Return [x, y] of the center of cell containing provided text 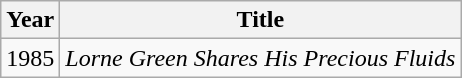
Year [30, 20]
Title [260, 20]
Lorne Green Shares His Precious Fluids [260, 58]
1985 [30, 58]
